Capture the cell that displays the provided text and extract its [X, Y] central coordinate. 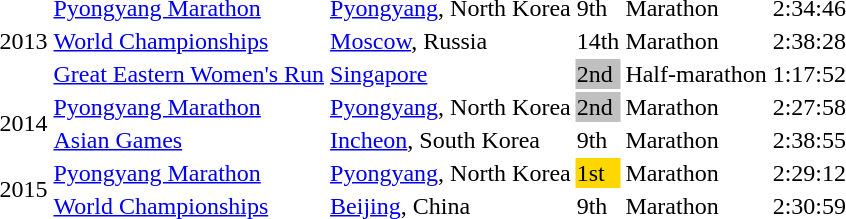
9th [598, 140]
Incheon, South Korea [451, 140]
14th [598, 41]
Great Eastern Women's Run [189, 74]
Moscow, Russia [451, 41]
World Championships [189, 41]
Singapore [451, 74]
Half-marathon [696, 74]
1st [598, 173]
Asian Games [189, 140]
